From the cell containing the given text, extract its center point as [X, Y] coordinate. 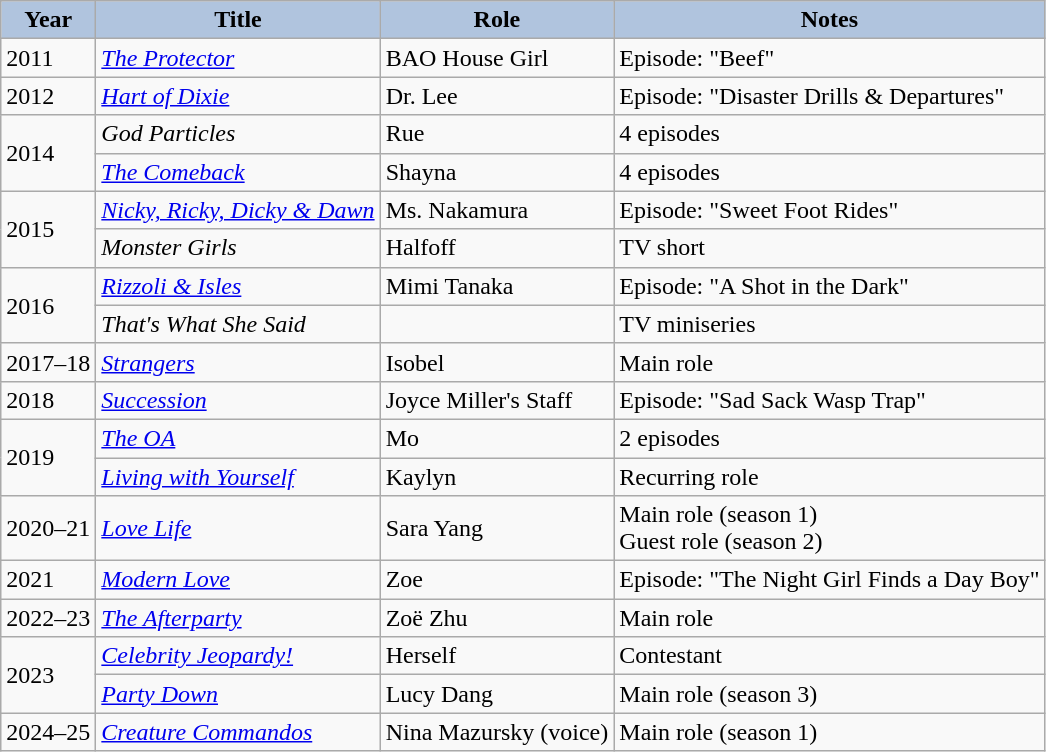
Lucy Dang [497, 694]
Isobel [497, 362]
2021 [48, 580]
Rizzoli & Isles [238, 286]
Party Down [238, 694]
2020–21 [48, 528]
2011 [48, 58]
Episode: "Sad Sack Wasp Trap" [830, 400]
Herself [497, 656]
Nina Mazursky (voice) [497, 732]
The Protector [238, 58]
2 episodes [830, 438]
Succession [238, 400]
Notes [830, 20]
Halfoff [497, 248]
Ms. Nakamura [497, 210]
Episode: "The Night Girl Finds a Day Boy" [830, 580]
2012 [48, 96]
The Afterparty [238, 618]
Role [497, 20]
Creature Commandos [238, 732]
2016 [48, 305]
Celebrity Jeopardy! [238, 656]
Main role (season 1)Guest role (season 2) [830, 528]
Zoë Zhu [497, 618]
2014 [48, 153]
Strangers [238, 362]
Shayna [497, 172]
Episode: "A Shot in the Dark" [830, 286]
Joyce Miller's Staff [497, 400]
TV short [830, 248]
Zoe [497, 580]
The OA [238, 438]
Mimi Tanaka [497, 286]
Monster Girls [238, 248]
Episode: "Sweet Foot Rides" [830, 210]
2024–25 [48, 732]
The Comeback [238, 172]
Year [48, 20]
Modern Love [238, 580]
Main role (season 3) [830, 694]
That's What She Said [238, 324]
2018 [48, 400]
God Particles [238, 134]
Dr. Lee [497, 96]
Contestant [830, 656]
TV miniseries [830, 324]
Title [238, 20]
Hart of Dixie [238, 96]
2019 [48, 457]
Rue [497, 134]
Kaylyn [497, 477]
Sara Yang [497, 528]
Episode: "Beef" [830, 58]
2022–23 [48, 618]
Living with Yourself [238, 477]
2017–18 [48, 362]
2023 [48, 675]
BAO House Girl [497, 58]
Episode: "Disaster Drills & Departures" [830, 96]
Nicky, Ricky, Dicky & Dawn [238, 210]
2015 [48, 229]
Main role (season 1) [830, 732]
Love Life [238, 528]
Mo [497, 438]
Recurring role [830, 477]
